Search for the cell housing the specified text and yield its (X, Y) center coordinate. 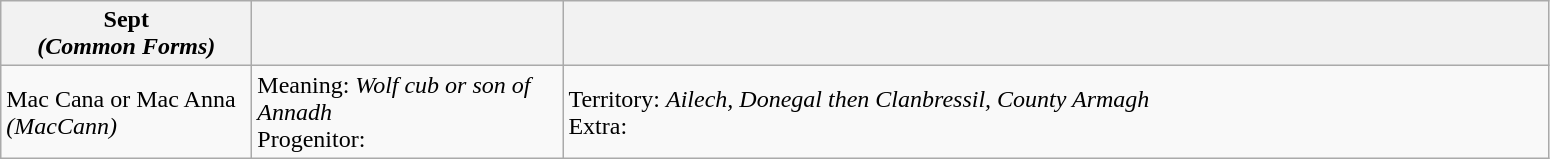
Meaning: Wolf cub or son of AnnadhProgenitor: (408, 112)
Sept(Common Forms) (126, 34)
Mac Cana or Mac Anna(MacCann) (126, 112)
Territory: Ailech, Donegal then Clanbressil, County ArmaghExtra: (1056, 112)
